Return [x, y] of the center of cell containing provided text 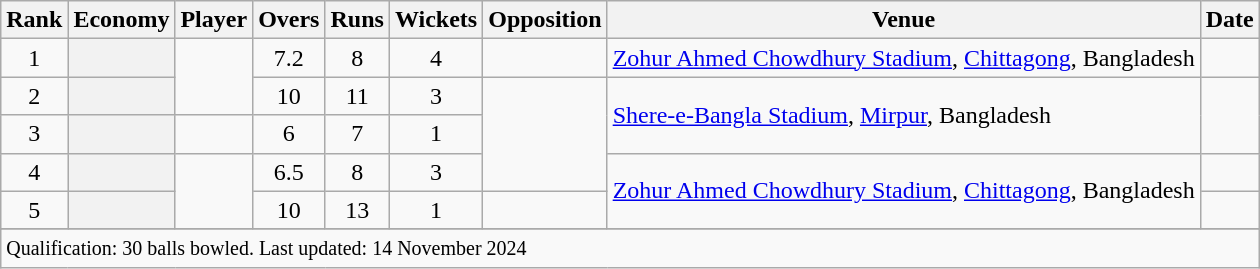
Player [214, 20]
13 [357, 210]
Shere-e-Bangla Stadium, Mirpur, Bangladesh [904, 115]
Date [1230, 20]
Wickets [436, 20]
7.2 [289, 58]
Economy [122, 20]
11 [357, 96]
7 [357, 134]
Qualification: 30 balls bowled. Last updated: 14 November 2024 [630, 248]
Rank [34, 20]
6 [289, 134]
Overs [289, 20]
5 [34, 210]
6.5 [289, 172]
2 [34, 96]
Runs [357, 20]
Venue [904, 20]
Opposition [545, 20]
